Locate the cell with the specified text and output its (x, y) center coordinate. 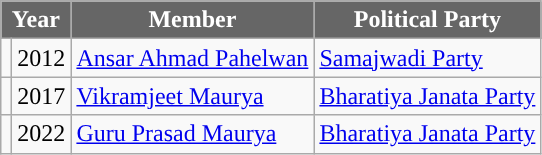
Year (36, 20)
Samajwadi Party (428, 58)
Vikramjeet Maurya (192, 96)
Political Party (428, 20)
Guru Prasad Maurya (192, 134)
Ansar Ahmad Pahelwan (192, 58)
2012 (42, 58)
2022 (42, 134)
Member (192, 20)
2017 (42, 96)
